Extract the (x, y) coordinate from the center of the cell holding the provided text.  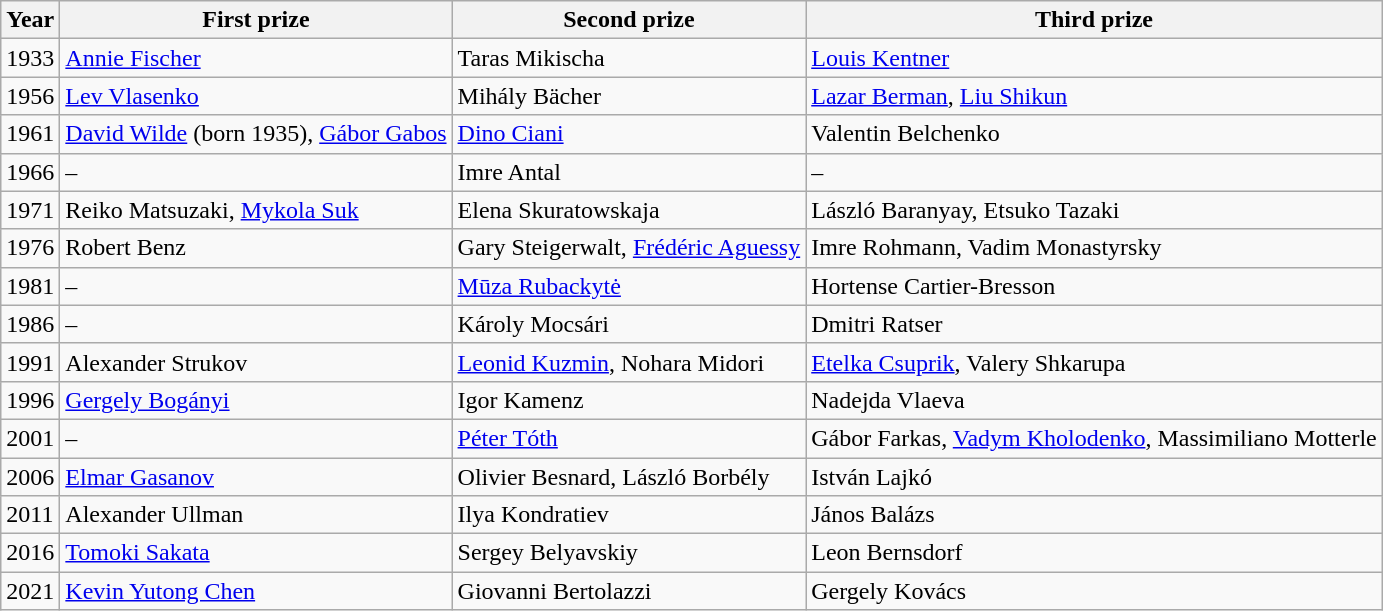
Year (30, 20)
1991 (30, 362)
Alexander Strukov (256, 362)
Louis Kentner (1094, 58)
1986 (30, 324)
Dino Ciani (629, 134)
Taras Mikischa (629, 58)
2001 (30, 438)
Dmitri Ratser (1094, 324)
Hortense Cartier-Bresson (1094, 286)
2016 (30, 553)
Lazar Berman, Liu Shikun (1094, 96)
First prize (256, 20)
Imre Antal (629, 172)
Ilya Kondratiev (629, 515)
Robert Benz (256, 248)
Leonid Kuzmin, Nohara Midori (629, 362)
Nadejda Vlaeva (1094, 400)
Gergely Kovács (1094, 591)
Giovanni Bertolazzi (629, 591)
1961 (30, 134)
Gary Steigerwalt, Frédéric Aguessy (629, 248)
Elmar Gasanov (256, 477)
Etelka Csuprik, Valery Shkarupa (1094, 362)
1976 (30, 248)
Second prize (629, 20)
2011 (30, 515)
1966 (30, 172)
Third prize (1094, 20)
2021 (30, 591)
Tomoki Sakata (256, 553)
Mihály Bächer (629, 96)
David Wilde (born 1935), Gábor Gabos (256, 134)
László Baranyay, Etsuko Tazaki (1094, 210)
1956 (30, 96)
Péter Tóth (629, 438)
István Lajkó (1094, 477)
Károly Mocsári (629, 324)
Olivier Besnard, László Borbély (629, 477)
1996 (30, 400)
Elena Skuratowskaja (629, 210)
1971 (30, 210)
Igor Kamenz (629, 400)
Gábor Farkas, Vadym Kholodenko, Massimiliano Motterle (1094, 438)
Alexander Ullman (256, 515)
Annie Fischer (256, 58)
Imre Rohmann, Vadim Monastyrsky (1094, 248)
Mūza Rubackytė (629, 286)
Reiko Matsuzaki, Mykola Suk (256, 210)
János Balázs (1094, 515)
2006 (30, 477)
Valentin Belchenko (1094, 134)
Lev Vlasenko (256, 96)
1933 (30, 58)
1981 (30, 286)
Leon Bernsdorf (1094, 553)
Gergely Bogányi (256, 400)
Sergey Belyavskiy (629, 553)
Kevin Yutong Chen (256, 591)
